Find where the given text appears and provide that cell's center as (x, y) coordinate. 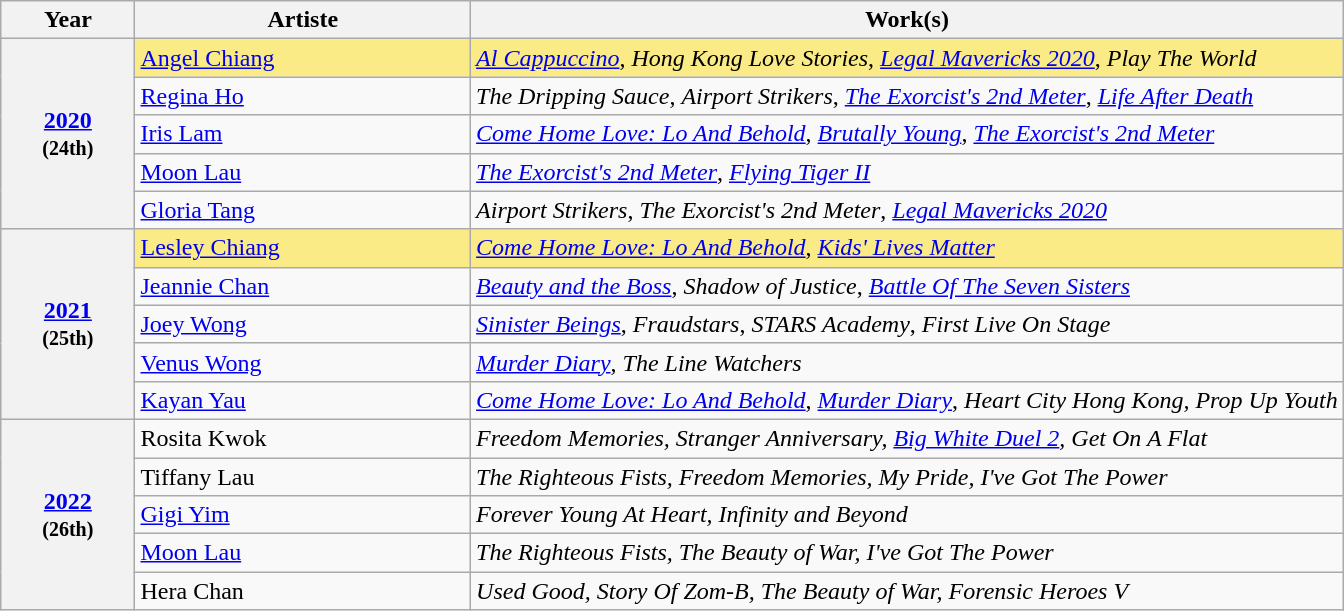
The Righteous Fists, Freedom Memories, My Pride, I've Got The Power (908, 477)
Beauty and the Boss, Shadow of Justice, Battle Of The Seven Sisters (908, 286)
Tiffany Lau (303, 477)
Gloria Tang (303, 210)
Jeannie Chan (303, 286)
Lesley Chiang (303, 248)
Year (68, 20)
Regina Ho (303, 96)
Joey Wong (303, 324)
The Righteous Fists, The Beauty of War, I've Got The Power (908, 553)
The Dripping Sauce, Airport Strikers, The Exorcist's 2nd Meter, Life After Death (908, 96)
Airport Strikers, The Exorcist's 2nd Meter, Legal Mavericks 2020 (908, 210)
Kayan Yau (303, 400)
Forever Young At Heart, Infinity and Beyond (908, 515)
The Exorcist's 2nd Meter, Flying Tiger II (908, 172)
Rosita Kwok (303, 438)
Venus Wong (303, 362)
Sinister Beings, Fraudstars, STARS Academy, First Live On Stage (908, 324)
Work(s) (908, 20)
Freedom Memories, Stranger Anniversary, Big White Duel 2, Get On A Flat (908, 438)
2022(26th) (68, 514)
Come Home Love: Lo And Behold, Kids' Lives Matter (908, 248)
Gigi Yim (303, 515)
Angel Chiang (303, 58)
Come Home Love: Lo And Behold, Brutally Young, The Exorcist's 2nd Meter (908, 134)
Murder Diary, The Line Watchers (908, 362)
Come Home Love: Lo And Behold, Murder Diary, Heart City Hong Kong, Prop Up Youth (908, 400)
Artiste (303, 20)
Hera Chan (303, 591)
Iris Lam (303, 134)
Al Cappuccino, Hong Kong Love Stories, Legal Mavericks 2020, Play The World (908, 58)
2020(24th) (68, 134)
Used Good, Story Of Zom-B, The Beauty of War, Forensic Heroes V (908, 591)
2021(25th) (68, 324)
